Scan for the cell matching the given text and deliver its [x, y] coordinate at center. 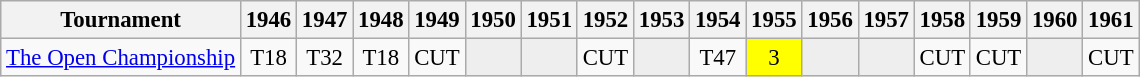
Tournament [121, 20]
1956 [830, 20]
1946 [268, 20]
1954 [718, 20]
1959 [998, 20]
1948 [381, 20]
1947 [325, 20]
1952 [605, 20]
T32 [325, 58]
1953 [661, 20]
T47 [718, 58]
1957 [886, 20]
1951 [549, 20]
3 [774, 58]
1961 [1111, 20]
1949 [437, 20]
1955 [774, 20]
1958 [942, 20]
The Open Championship [121, 58]
1950 [493, 20]
1960 [1055, 20]
